Extract the (x, y) coordinate from the center of the cell holding the provided text.  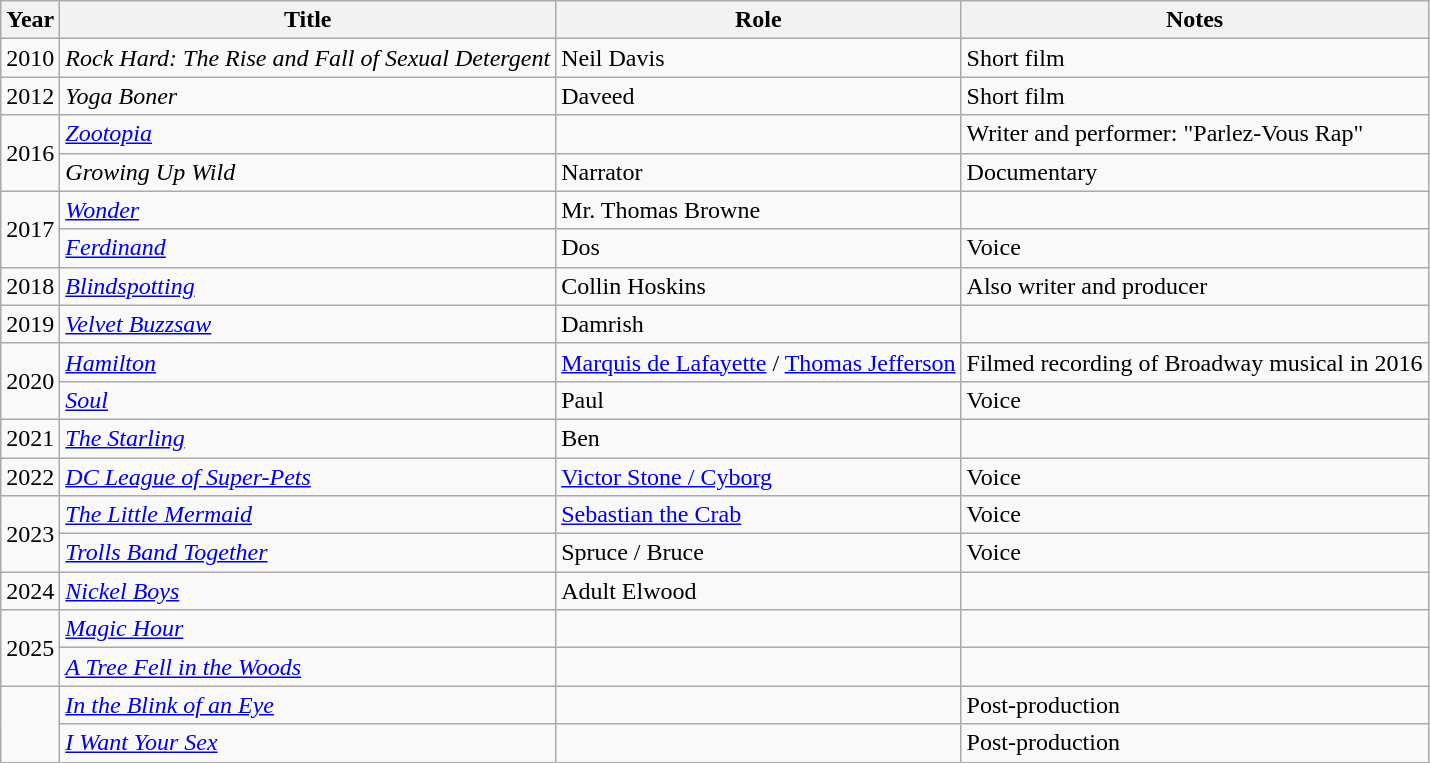
DC League of Super-Pets (308, 477)
I Want Your Sex (308, 743)
2019 (30, 324)
2023 (30, 534)
2010 (30, 58)
Writer and performer: "Parlez-Vous Rap" (1194, 134)
2021 (30, 438)
Nickel Boys (308, 591)
2020 (30, 381)
Daveed (758, 96)
Wonder (308, 210)
Mr. Thomas Browne (758, 210)
2018 (30, 286)
Blindspotting (308, 286)
Spruce / Bruce (758, 553)
Magic Hour (308, 629)
Dos (758, 248)
Damrish (758, 324)
Documentary (1194, 172)
Rock Hard: The Rise and Fall of Sexual Detergent (308, 58)
Role (758, 20)
Title (308, 20)
2016 (30, 153)
Ben (758, 438)
Victor Stone / Cyborg (758, 477)
Yoga Boner (308, 96)
Zootopia (308, 134)
Filmed recording of Broadway musical in 2016 (1194, 362)
2024 (30, 591)
The Little Mermaid (308, 515)
Hamilton (308, 362)
Also writer and producer (1194, 286)
Marquis de Lafayette / Thomas Jefferson (758, 362)
Growing Up Wild (308, 172)
Year (30, 20)
2012 (30, 96)
Narrator (758, 172)
Paul (758, 400)
2025 (30, 648)
Neil Davis (758, 58)
2022 (30, 477)
2017 (30, 229)
In the Blink of an Eye (308, 705)
A Tree Fell in the Woods (308, 667)
Soul (308, 400)
Notes (1194, 20)
Adult Elwood (758, 591)
The Starling (308, 438)
Ferdinand (308, 248)
Sebastian the Crab (758, 515)
Collin Hoskins (758, 286)
Velvet Buzzsaw (308, 324)
Trolls Band Together (308, 553)
